Determine the [X, Y] coordinate at the center of the cell enclosing the given text.  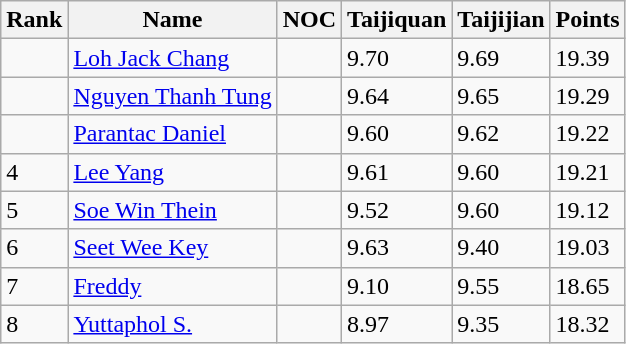
9.69 [501, 58]
4 [34, 172]
19.29 [588, 96]
9.62 [501, 134]
18.65 [588, 286]
9.70 [397, 58]
Freddy [172, 286]
19.12 [588, 210]
9.52 [397, 210]
9.63 [397, 248]
5 [34, 210]
19.39 [588, 58]
NOC [309, 20]
9.55 [501, 286]
9.64 [397, 96]
Soe Win Thein [172, 210]
6 [34, 248]
Seet Wee Key [172, 248]
Taijijian [501, 20]
9.65 [501, 96]
9.35 [501, 324]
19.03 [588, 248]
Name [172, 20]
9.61 [397, 172]
Yuttaphol S. [172, 324]
Nguyen Thanh Tung [172, 96]
19.21 [588, 172]
Points [588, 20]
8.97 [397, 324]
Rank [34, 20]
Loh Jack Chang [172, 58]
Parantac Daniel [172, 134]
8 [34, 324]
Lee Yang [172, 172]
9.40 [501, 248]
18.32 [588, 324]
7 [34, 286]
Taijiquan [397, 20]
19.22 [588, 134]
9.10 [397, 286]
